Pinpoint the cell where the given text exists, returning its [x, y] midpoint coordinate. 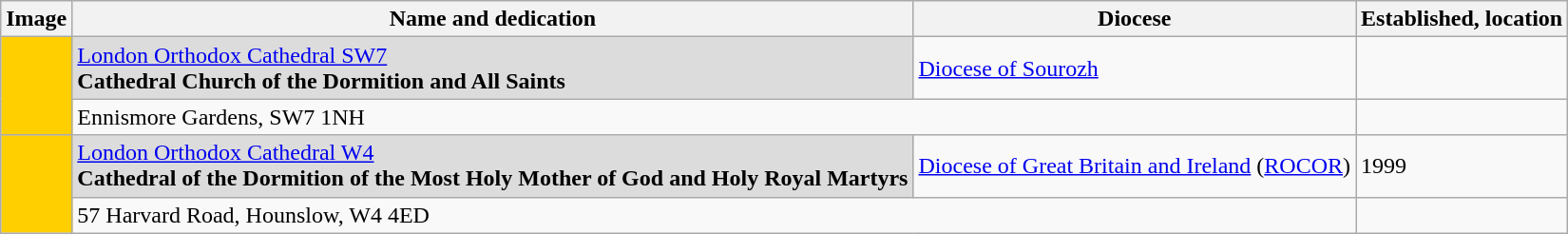
London Orthodox Cathedral SW7Cathedral Church of the Dormition and All Saints [492, 68]
London Orthodox Cathedral W4Cathedral of the Dormition of the Most Holy Mother of God and Holy Royal Martyrs [492, 166]
Ennismore Gardens, SW7 1NH [715, 117]
57 Harvard Road, Hounslow, W4 4ED [715, 215]
Name and dedication [492, 19]
Image [36, 19]
Diocese of Great Britain and Ireland (ROCOR) [1135, 166]
1999 [1462, 166]
Diocese of Sourozh [1135, 68]
Established, location [1462, 19]
Diocese [1135, 19]
